Pinpoint the cell where the given text exists, returning its (X, Y) midpoint coordinate. 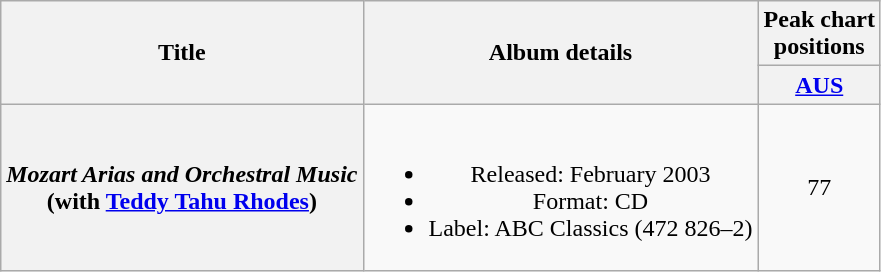
Title (182, 52)
77 (819, 188)
Released: February 2003Format: CDLabel: ABC Classics (472 826–2) (560, 188)
Mozart Arias and Orchestral Music (with Teddy Tahu Rhodes) (182, 188)
AUS (819, 85)
Peak chartpositions (819, 34)
Album details (560, 52)
